Determine the (X, Y) coordinate at the center of the cell enclosing the given text.  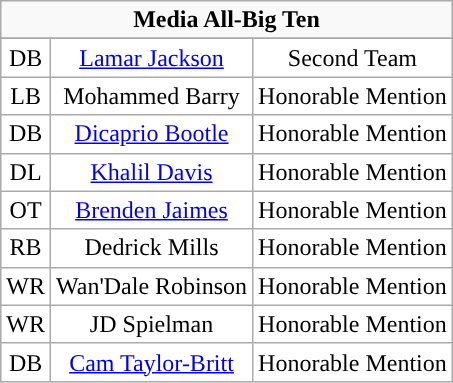
RB (26, 248)
Mohammed Barry (151, 96)
JD Spielman (151, 324)
Wan'Dale Robinson (151, 286)
DL (26, 172)
LB (26, 96)
Dicaprio Bootle (151, 134)
Lamar Jackson (151, 58)
Khalil Davis (151, 172)
Media All-Big Ten (227, 20)
OT (26, 210)
Cam Taylor-Britt (151, 362)
Second Team (353, 58)
Brenden Jaimes (151, 210)
Dedrick Mills (151, 248)
